Return the (x, y) coordinate for the center point of the cell that contains the specified text.  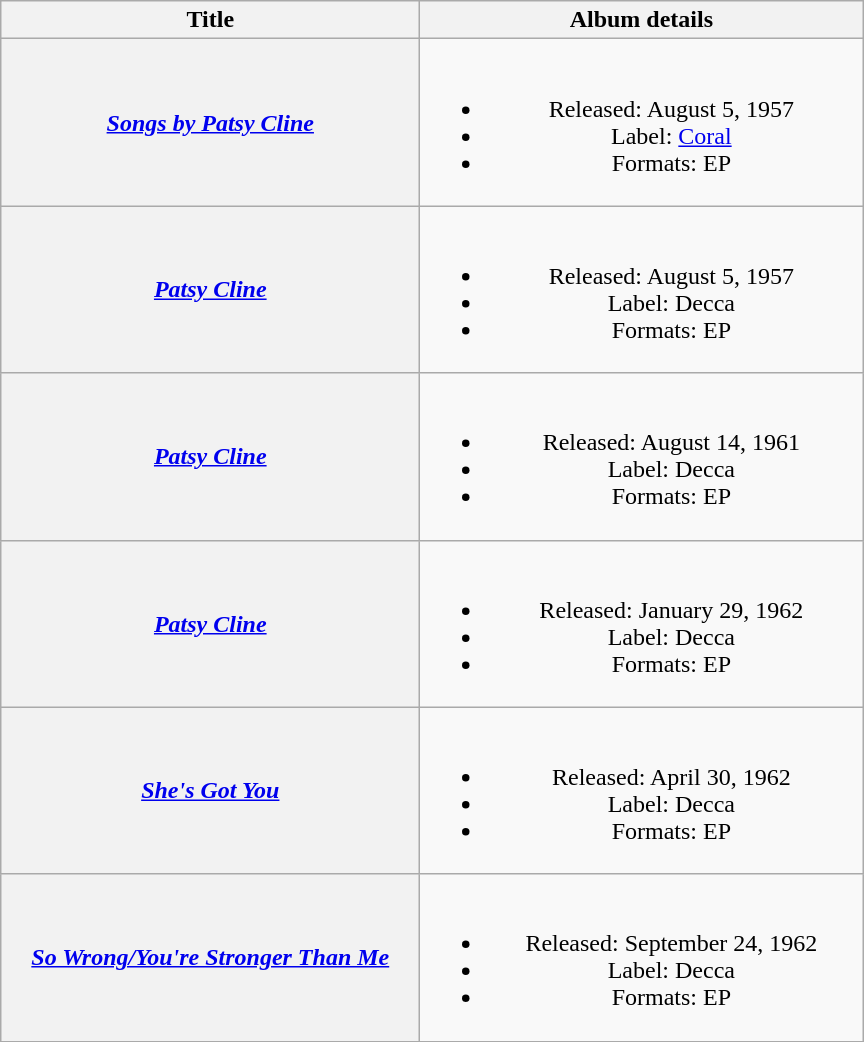
Released: April 30, 1962Label: Decca Formats: EP (642, 790)
So Wrong/You're Stronger Than Me (210, 958)
Title (210, 20)
Released: August 14, 1961Label: Decca Formats: EP (642, 456)
She's Got You (210, 790)
Songs by Patsy Cline (210, 122)
Released: August 5, 1957Label: Decca Formats: EP (642, 290)
Released: September 24, 1962Label: Decca Formats: EP (642, 958)
Released: January 29, 1962Label: Decca Formats: EP (642, 624)
Released: August 5, 1957Label: Coral Formats: EP (642, 122)
Album details (642, 20)
